Return [x, y] of the center of cell containing provided text 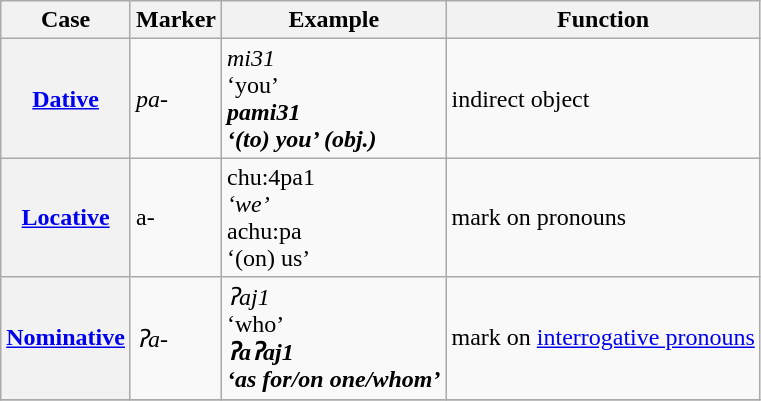
indirect object [603, 98]
chu:4pa1‘we’achu:pa‘(on) us’ [334, 218]
Locative [66, 218]
Function [603, 20]
Example [334, 20]
Case [66, 20]
pa- [176, 98]
Marker [176, 20]
mi31‘you’pami31‘(to) you’ (obj.) [334, 98]
mark on pronouns [603, 218]
ʔa- [176, 338]
Dative [66, 98]
Nominative [66, 338]
mark on interrogative pronouns [603, 338]
ʔaj1‘who’ʔaʔaj1‘as for/on one/whom’ [334, 338]
a- [176, 218]
